Scan for the cell matching the given text and deliver its [X, Y] coordinate at center. 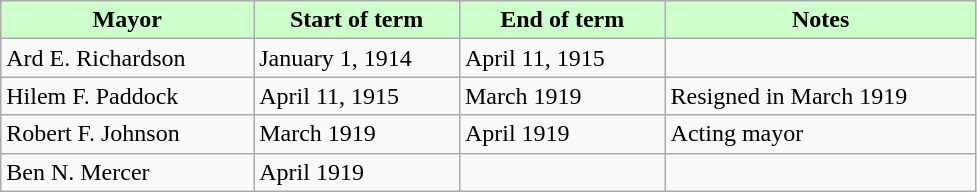
End of term [562, 20]
Ard E. Richardson [128, 58]
January 1, 1914 [357, 58]
Ben N. Mercer [128, 172]
Resigned in March 1919 [820, 96]
Mayor [128, 20]
Start of term [357, 20]
Robert F. Johnson [128, 134]
Acting mayor [820, 134]
Hilem F. Paddock [128, 96]
Notes [820, 20]
